Determine the [X, Y] coordinate at the center of the cell enclosing the given text.  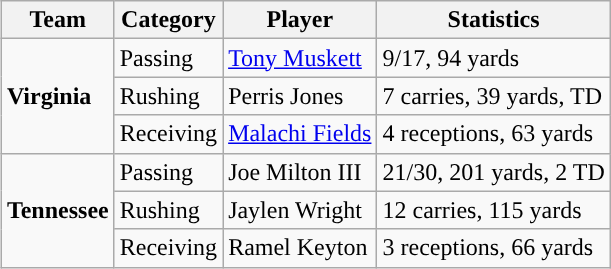
Team [58, 20]
Ramel Keyton [300, 248]
Jaylen Wright [300, 210]
3 receptions, 66 yards [494, 248]
9/17, 94 yards [494, 58]
Tony Muskett [300, 58]
21/30, 201 yards, 2 TD [494, 172]
Malachi Fields [300, 134]
12 carries, 115 yards [494, 210]
4 receptions, 63 yards [494, 134]
Perris Jones [300, 96]
7 carries, 39 yards, TD [494, 96]
Tennessee [58, 210]
Virginia [58, 96]
Joe Milton III [300, 172]
Statistics [494, 20]
Player [300, 20]
Category [168, 20]
